For the text-containing cell, return its midpoint in [x, y] coordinate format. 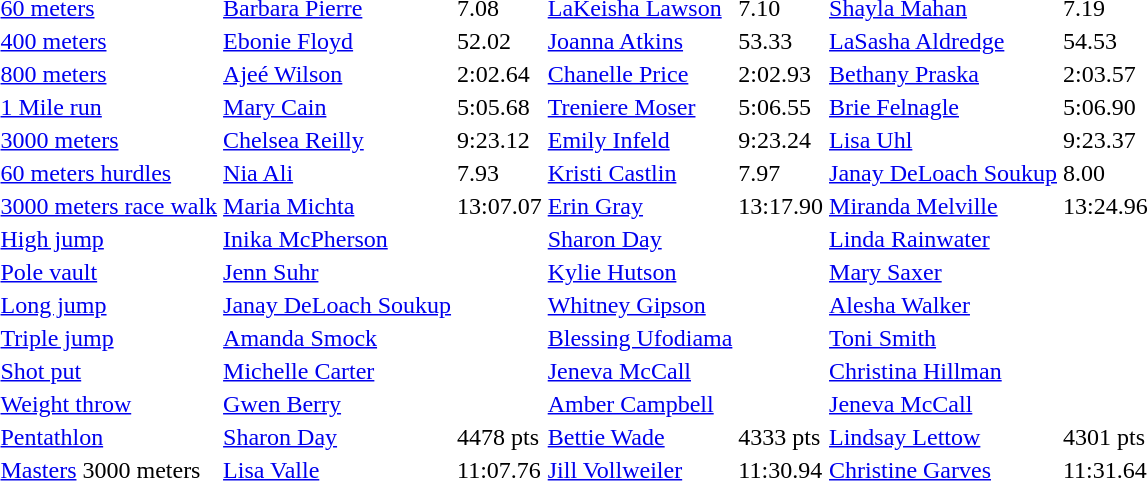
Kristi Castlin [640, 173]
Amber Campbell [640, 404]
Ebonie Floyd [338, 41]
9:23.24 [781, 140]
Joanna Atkins [640, 41]
5:05.68 [500, 107]
Ajeé Wilson [338, 74]
Lisa Uhl [944, 140]
Chelsea Reilly [338, 140]
Mary Cain [338, 107]
Whitney Gipson [640, 305]
7.93 [500, 173]
Kylie Hutson [640, 272]
Lindsay Lettow [944, 437]
2:02.64 [500, 74]
Inika McPherson [338, 239]
13:17.90 [781, 206]
53.33 [781, 41]
Bethany Praska [944, 74]
Maria Michta [338, 206]
Miranda Melville [944, 206]
LaSasha Aldredge [944, 41]
Jenn Suhr [338, 272]
Nia Ali [338, 173]
2:02.93 [781, 74]
52.02 [500, 41]
Alesha Walker [944, 305]
Erin Gray [640, 206]
Michelle Carter [338, 371]
Blessing Ufodiama [640, 338]
5:06.55 [781, 107]
Toni Smith [944, 338]
Bettie Wade [640, 437]
4478 pts [500, 437]
Christina Hillman [944, 371]
4333 pts [781, 437]
Brie Felnagle [944, 107]
Treniere Moser [640, 107]
9:23.12 [500, 140]
Amanda Smock [338, 338]
Gwen Berry [338, 404]
Linda Rainwater [944, 239]
Mary Saxer [944, 272]
7.97 [781, 173]
Chanelle Price [640, 74]
13:07.07 [500, 206]
Emily Infeld [640, 140]
